Detect which cell encompasses the target text, then output its [x, y] center coordinate. 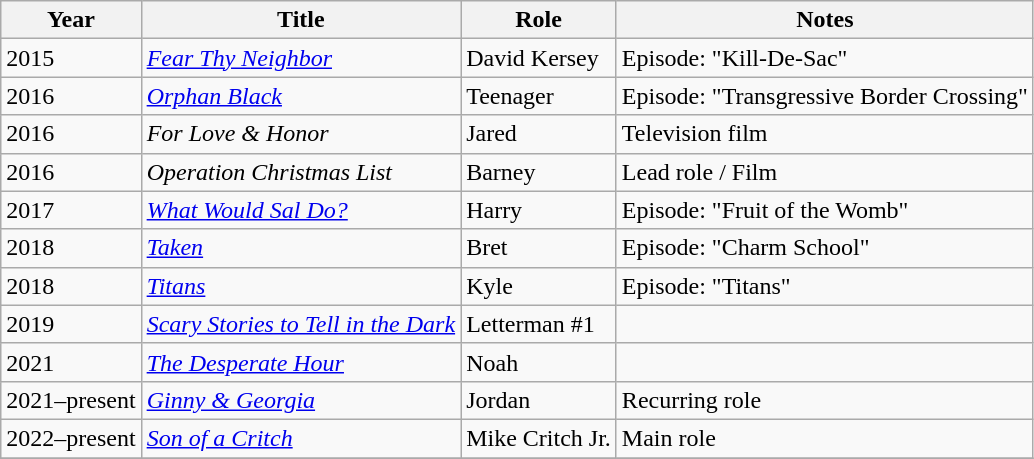
Taken [301, 248]
2022–present [71, 438]
Year [71, 20]
What Would Sal Do? [301, 210]
Ginny & Georgia [301, 400]
Jordan [539, 400]
Lead role / Film [824, 172]
Fear Thy Neighbor [301, 58]
2021–present [71, 400]
2017 [71, 210]
Jared [539, 134]
Episode: "Charm School" [824, 248]
Episode: "Titans" [824, 286]
Episode: "Fruit of the Womb" [824, 210]
Mike Critch Jr. [539, 438]
Noah [539, 362]
2019 [71, 324]
Title [301, 20]
Letterman #1 [539, 324]
Bret [539, 248]
Main role [824, 438]
For Love & Honor [301, 134]
Television film [824, 134]
2021 [71, 362]
Episode: "Kill-De-Sac" [824, 58]
Harry [539, 210]
Orphan Black [301, 96]
Notes [824, 20]
Role [539, 20]
Episode: "Transgressive Border Crossing" [824, 96]
Operation Christmas List [301, 172]
Recurring role [824, 400]
Son of a Critch [301, 438]
David Kersey [539, 58]
Kyle [539, 286]
Barney [539, 172]
Scary Stories to Tell in the Dark [301, 324]
The Desperate Hour [301, 362]
Teenager [539, 96]
Titans [301, 286]
2015 [71, 58]
